Detect which cell encompasses the target text, then output its (X, Y) center coordinate. 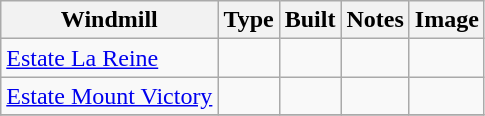
Image (446, 20)
Estate La Reine (110, 58)
Estate Mount Victory (110, 96)
Windmill (110, 20)
Notes (375, 20)
Built (310, 20)
Type (248, 20)
